From the cell containing the given text, extract its center point as (x, y) coordinate. 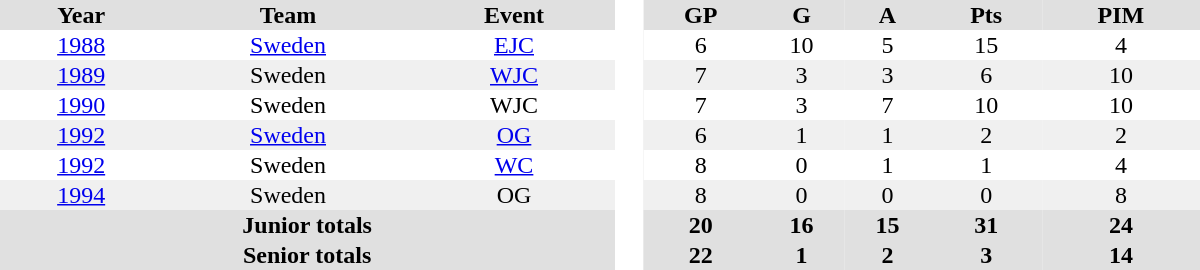
5 (887, 45)
G (802, 15)
1990 (81, 105)
20 (701, 225)
24 (1121, 225)
GP (701, 15)
1989 (81, 75)
31 (986, 225)
Team (288, 15)
Year (81, 15)
Event (514, 15)
1988 (81, 45)
Senior totals (307, 255)
1994 (81, 195)
16 (802, 225)
EJC (514, 45)
14 (1121, 255)
22 (701, 255)
Junior totals (307, 225)
A (887, 15)
Pts (986, 15)
WC (514, 165)
PIM (1121, 15)
